Provide the [X, Y] coordinate of the cell's center where the given text is located.  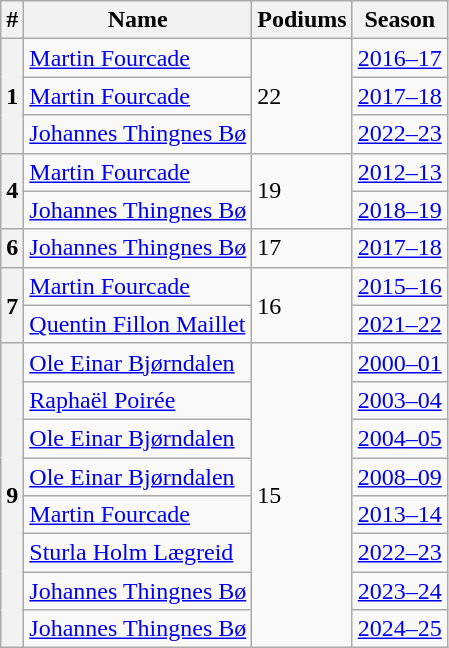
2015–16 [400, 286]
1 [12, 96]
15 [302, 495]
2016–17 [400, 58]
2021–22 [400, 324]
2008–09 [400, 477]
19 [302, 191]
# [12, 20]
7 [12, 305]
17 [302, 248]
2003–04 [400, 400]
Sturla Holm Lægreid [138, 553]
2012–13 [400, 172]
4 [12, 191]
2000–01 [400, 362]
2013–14 [400, 515]
16 [302, 305]
2018–19 [400, 210]
Raphaël Poirée [138, 400]
Podiums [302, 20]
2004–05 [400, 438]
22 [302, 96]
9 [12, 495]
Name [138, 20]
Season [400, 20]
2024–25 [400, 629]
6 [12, 248]
Quentin Fillon Maillet [138, 324]
2023–24 [400, 591]
